Output the (x, y) coordinate of the center of the cell containing the given text.  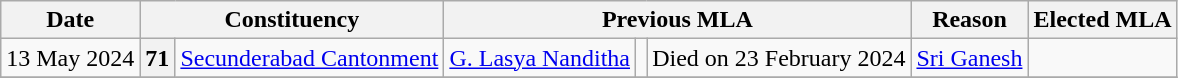
G. Lasya Nanditha (540, 58)
71 (158, 58)
Previous MLA (678, 20)
13 May 2024 (70, 58)
Reason (970, 20)
Sri Ganesh (970, 58)
Constituency (292, 20)
Secunderabad Cantonment (310, 58)
Died on 23 February 2024 (779, 58)
Elected MLA (1102, 20)
Date (70, 20)
